Provide the [X, Y] coordinate of the cell's center where the given text is located.  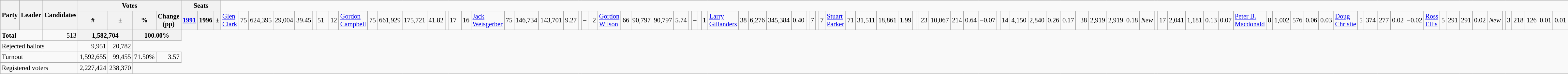
2,041 [1176, 20]
−0.07 [988, 20]
Registered voters [39, 68]
0.13 [1211, 20]
66 [626, 20]
Gordon Wilson [609, 20]
0.03 [1326, 20]
−0.02 [1415, 20]
2,840 [1037, 20]
51 [321, 20]
Doug Christie [1346, 20]
20,782 [120, 46]
238,370 [120, 68]
23 [924, 20]
29,004 [284, 20]
1,002 [1282, 20]
126 [1531, 20]
3 [1509, 20]
1,181 [1195, 20]
Seats [201, 6]
Gordon Campbell [353, 20]
175,721 [415, 20]
0.64 [971, 20]
71.50% [144, 57]
0.07 [1226, 20]
Larry Gillanders [723, 20]
100.00% [156, 35]
1 [704, 20]
10,067 [940, 20]
2 [594, 20]
41.82 [436, 20]
Leader [31, 15]
9.27 [571, 20]
99,455 [120, 57]
9,951 [93, 46]
31,511 [866, 20]
Party [10, 15]
14 [1005, 20]
16 [466, 20]
Total [22, 35]
71 [851, 20]
1991 [189, 20]
18,861 [887, 20]
345,384 [779, 20]
Candidates [60, 15]
Stuart Parker [835, 20]
6,276 [758, 20]
4,150 [1019, 20]
143,701 [551, 20]
214 [957, 20]
0.26 [1054, 20]
12 [334, 20]
Votes [129, 6]
Peter B. Macdonald [1250, 20]
Change (pp) [169, 20]
Glen Clark [229, 20]
277 [1384, 20]
0.06 [1311, 20]
374 [1371, 20]
513 [60, 35]
39.45 [304, 20]
624,395 [261, 20]
# [93, 20]
Turnout [39, 57]
0.18 [1132, 20]
5.74 [681, 20]
% [144, 20]
0.40 [799, 20]
661,929 [390, 20]
1.99 [906, 20]
8 [1269, 20]
146,734 [526, 20]
218 [1518, 20]
2,227,424 [93, 68]
Rejected ballots [39, 46]
1996 [206, 20]
1,592,655 [93, 57]
Ross Ellis [1432, 20]
576 [1297, 20]
Jack Weisgerber [488, 20]
1,582,704 [105, 35]
0.17 [1068, 20]
3.57 [169, 57]
